For the text-containing cell, return its midpoint in (X, Y) coordinate format. 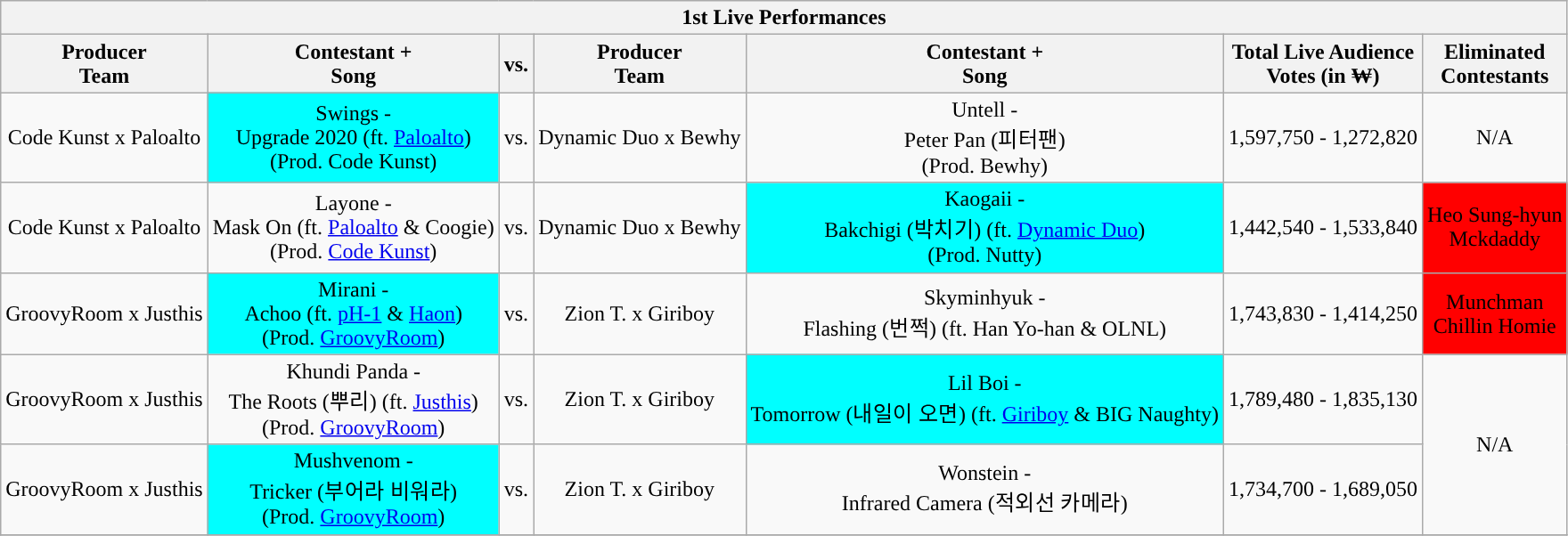
Mirani -Achoo (ft. pH-1 & Haon)(Prod. GroovyRoom) (353, 313)
EliminatedContestants (1495, 64)
1st Live Performances (784, 18)
1,597,750 - 1,272,820 (1324, 137)
Total Live AudienceVotes (in ₩) (1324, 64)
Skyminhyuk -Flashing (번쩍) (ft. Han Yo-han & OLNL) (985, 313)
MunchmanChillin Homie (1495, 313)
Heo Sung-hyunMckdaddy (1495, 228)
1,442,540 - 1,533,840 (1324, 228)
Khundi Panda -The Roots (뿌리) (ft. Justhis)(Prod. GroovyRoom) (353, 399)
Layone -Mask On (ft. Paloalto & Coogie) (Prod. Code Kunst) (353, 228)
Lil Boi -Tomorrow (내일이 오면) (ft. Giriboy & BIG Naughty) (985, 399)
Untell -Peter Pan (피터팬)(Prod. Bewhy) (985, 137)
Contestant + Song (353, 64)
Wonstein -Infrared Camera (적외선 카메라) (985, 490)
1,743,830 - 1,414,250 (1324, 313)
Mushvenom -Tricker (부어라 비워라) (Prod. GroovyRoom) (353, 490)
Contestant +Song (985, 64)
1,789,480 - 1,835,130 (1324, 399)
1,734,700 - 1,689,050 (1324, 490)
Kaogaii - Bakchigi (박치기) (ft. Dynamic Duo)(Prod. Nutty) (985, 228)
Swings -Upgrade 2020 (ft. Paloalto)(Prod. Code Kunst) (353, 137)
